Search for the cell housing the specified text and yield its (X, Y) center coordinate. 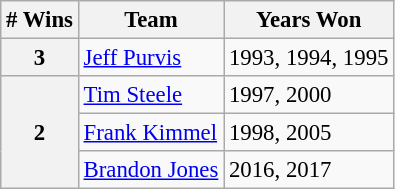
# Wins (40, 20)
Team (150, 20)
Years Won (309, 20)
2016, 2017 (309, 170)
3 (40, 58)
Frank Kimmel (150, 133)
1998, 2005 (309, 133)
2 (40, 132)
Jeff Purvis (150, 58)
1997, 2000 (309, 95)
1993, 1994, 1995 (309, 58)
Brandon Jones (150, 170)
Tim Steele (150, 95)
